Return (X, Y) of the center of cell containing provided text 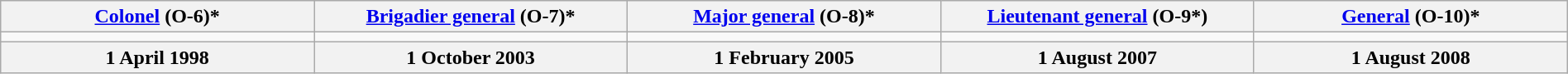
Colonel (O-6)* (157, 17)
1 October 2003 (471, 57)
Lieutenant general (O-9*) (1097, 17)
1 August 2008 (1411, 57)
Brigadier general (O-7)* (471, 17)
1 February 2005 (784, 57)
1 April 1998 (157, 57)
General (O-10)* (1411, 17)
1 August 2007 (1097, 57)
Major general (O-8)* (784, 17)
